Capture the cell that displays the provided text and extract its (x, y) central coordinate. 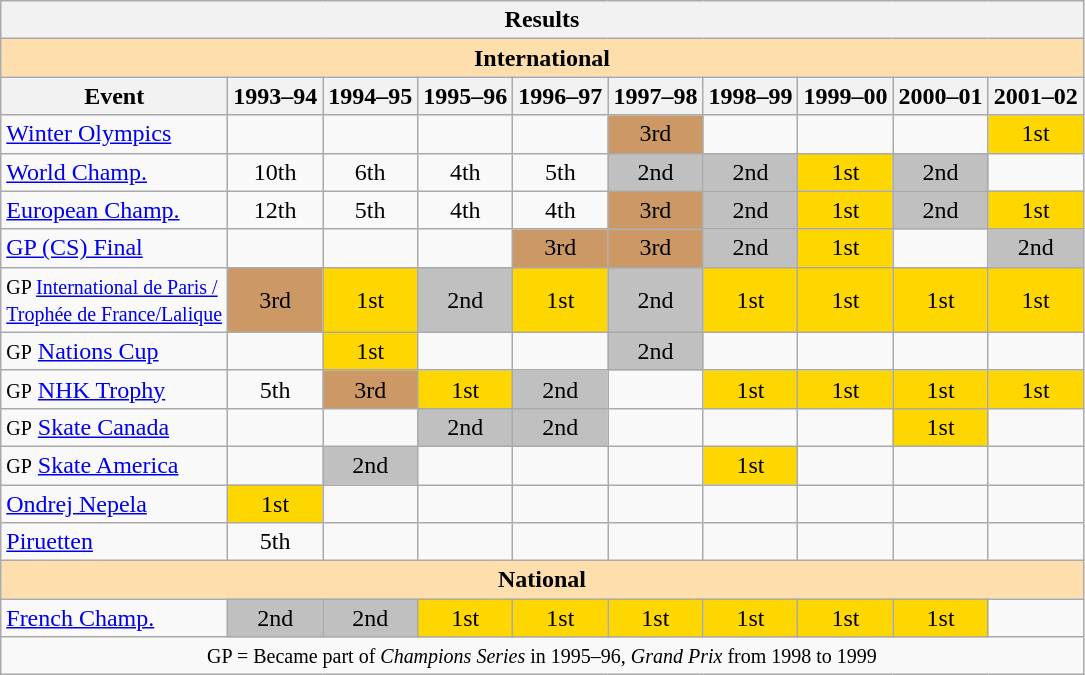
1997–98 (656, 96)
GP = Became part of Champions Series in 1995–96, Grand Prix from 1998 to 1999 (542, 656)
1993–94 (276, 96)
1998–99 (750, 96)
1999–00 (846, 96)
GP Skate America (114, 465)
1994–95 (370, 96)
World Champ. (114, 172)
GP International de Paris / Trophée de France/Lalique (114, 300)
Event (114, 96)
10th (276, 172)
1995–96 (466, 96)
2001–02 (1036, 96)
2000–01 (940, 96)
Piruetten (114, 542)
National (542, 580)
GP NHK Trophy (114, 389)
French Champ. (114, 618)
12th (276, 210)
Winter Olympics (114, 134)
International (542, 58)
Results (542, 20)
6th (370, 172)
GP (CS) Final (114, 248)
GP Nations Cup (114, 351)
European Champ. (114, 210)
GP Skate Canada (114, 427)
1996–97 (560, 96)
Ondrej Nepela (114, 503)
